Return the [X, Y] coordinate for the center point of the cell that contains the specified text.  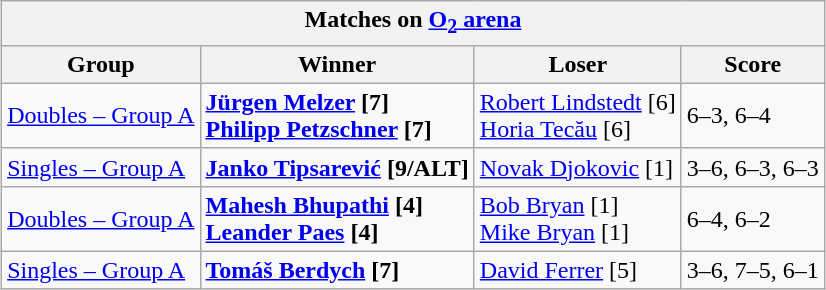
Jürgen Melzer [7] Philipp Petzschner [7] [337, 116]
Group [101, 64]
3–6, 6–3, 6–3 [752, 167]
Score [752, 64]
Loser [578, 64]
Bob Bryan [1] Mike Bryan [1] [578, 218]
Mahesh Bhupathi [4] Leander Paes [4] [337, 218]
3–6, 7–5, 6–1 [752, 270]
Novak Djokovic [1] [578, 167]
Winner [337, 64]
Robert Lindstedt [6] Horia Tecău [6] [578, 116]
Matches on O2 arena [414, 23]
David Ferrer [5] [578, 270]
Janko Tipsarević [9/ALT] [337, 167]
Tomáš Berdych [7] [337, 270]
6–3, 6–4 [752, 116]
6–4, 6–2 [752, 218]
